Capture the cell that displays the provided text and extract its [X, Y] central coordinate. 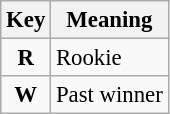
W [26, 95]
Meaning [110, 20]
R [26, 58]
Key [26, 20]
Rookie [110, 58]
Past winner [110, 95]
